Output the (X, Y) coordinate of the center of the cell containing the given text.  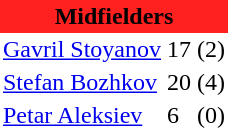
(4) (211, 82)
Gavril Stoyanov (82, 50)
17 (179, 50)
Stefan Bozhkov (82, 82)
20 (179, 82)
Midfielders (114, 16)
(2) (211, 50)
